Determine the (X, Y) coordinate at the center of the cell enclosing the given text.  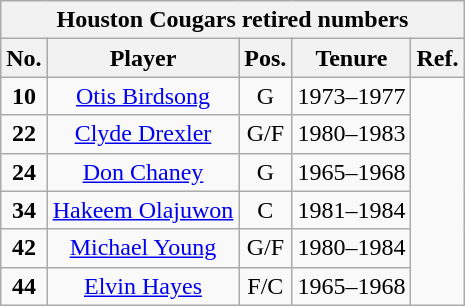
1980–1984 (352, 248)
34 (24, 210)
1973–1977 (352, 96)
Ref. (438, 58)
24 (24, 172)
Clyde Drexler (143, 134)
Don Chaney (143, 172)
44 (24, 286)
Player (143, 58)
1981–1984 (352, 210)
C (266, 210)
Pos. (266, 58)
F/C (266, 286)
No. (24, 58)
Tenure (352, 58)
Elvin Hayes (143, 286)
Otis Birdsong (143, 96)
Hakeem Olajuwon (143, 210)
10 (24, 96)
42 (24, 248)
1980–1983 (352, 134)
Houston Cougars retired numbers (232, 20)
22 (24, 134)
Michael Young (143, 248)
